Pinpoint the cell where the given text exists, returning its [X, Y] midpoint coordinate. 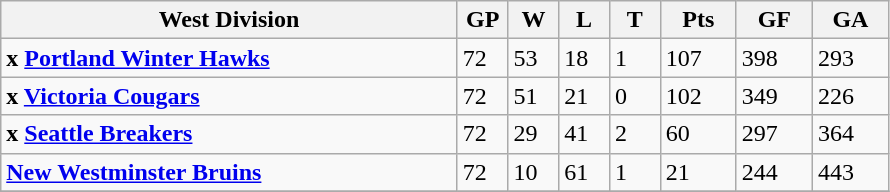
GA [850, 20]
349 [774, 96]
226 [850, 96]
0 [634, 96]
60 [698, 134]
New Westminster Bruins [230, 172]
x Portland Winter Hawks [230, 58]
18 [584, 58]
398 [774, 58]
107 [698, 58]
x Victoria Cougars [230, 96]
2 [634, 134]
244 [774, 172]
443 [850, 172]
W [534, 20]
41 [584, 134]
x Seattle Breakers [230, 134]
10 [534, 172]
364 [850, 134]
53 [534, 58]
West Division [230, 20]
293 [850, 58]
GP [482, 20]
297 [774, 134]
29 [534, 134]
51 [534, 96]
T [634, 20]
Pts [698, 20]
61 [584, 172]
L [584, 20]
GF [774, 20]
102 [698, 96]
